Identify which cell holds the provided text, then report its (X, Y) central coordinate. 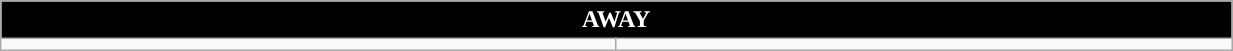
AWAY (616, 20)
